Search for the cell housing the specified text and yield its [x, y] center coordinate. 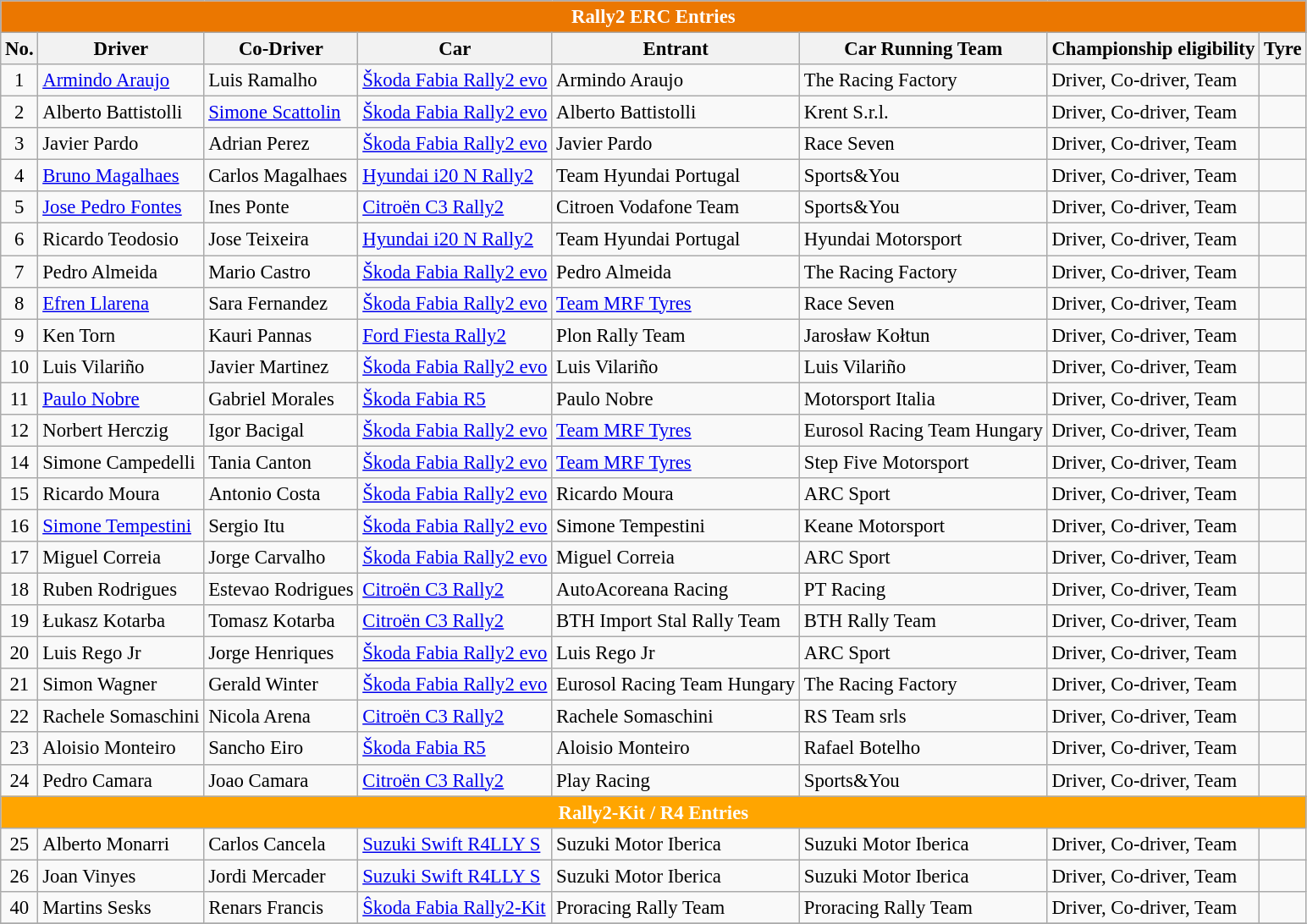
Car [455, 49]
Sancho Eiro [281, 749]
6 [19, 239]
BTH Import Stal Rally Team [676, 621]
Łukasz Kotarba [121, 621]
8 [19, 303]
Citroen Vodafone Team [676, 207]
Ricardo Teodosio [121, 239]
Co-Driver [281, 49]
4 [19, 176]
Simon Wagner [121, 685]
Luis Ramalho [281, 80]
17 [19, 558]
Motorsport Italia [923, 399]
Tomasz Kotarba [281, 621]
Nicola Arena [281, 717]
Ines Ponte [281, 207]
Gerald Winter [281, 685]
Bruno Magalhaes [121, 176]
PT Racing [923, 590]
Alberto Monarri [121, 844]
Adrian Perez [281, 144]
16 [19, 525]
Joao Camara [281, 780]
No. [19, 49]
Jose Teixeira [281, 239]
Renars Francis [281, 908]
2 [19, 113]
Rafael Botelho [923, 749]
3 [19, 144]
Jordi Mercader [281, 876]
Antonio Costa [281, 494]
23 [19, 749]
12 [19, 431]
Norbert Herczig [121, 431]
Krent S.r.l. [923, 113]
20 [19, 653]
Rally2 ERC Entries [653, 17]
Tania Canton [281, 462]
10 [19, 366]
Igor Bacigal [281, 431]
Kauri Pannas [281, 335]
Step Five Motorsport [923, 462]
BTH Rally Team [923, 621]
Hyundai Motorsport [923, 239]
Jose Pedro Fontes [121, 207]
Car Running Team [923, 49]
Efren Llarena [121, 303]
14 [19, 462]
25 [19, 844]
19 [19, 621]
Jarosław Kołtun [923, 335]
40 [19, 908]
Carlos Magalhaes [281, 176]
Play Racing [676, 780]
26 [19, 876]
5 [19, 207]
Keane Motorsport [923, 525]
9 [19, 335]
22 [19, 717]
Ruben Rodrigues [121, 590]
Tyre [1283, 49]
Jorge Henriques [281, 653]
AutoAcoreana Racing [676, 590]
Jorge Carvalho [281, 558]
Simone Campedelli [121, 462]
Sara Fernandez [281, 303]
Carlos Cancela [281, 844]
Javier Martinez [281, 366]
15 [19, 494]
Ŝkoda Fabia Rally2-Kit [455, 908]
Rally2-Kit / R4 Entries [653, 812]
7 [19, 272]
Gabriel Morales [281, 399]
Ford Fiesta Rally2 [455, 335]
Plon Rally Team [676, 335]
18 [19, 590]
Ken Torn [121, 335]
Driver [121, 49]
Mario Castro [281, 272]
Joan Vinyes [121, 876]
Martins Sesks [121, 908]
Sergio Itu [281, 525]
Championship eligibility [1153, 49]
Pedro Camara [121, 780]
24 [19, 780]
Estevao Rodrigues [281, 590]
21 [19, 685]
Entrant [676, 49]
RS Team srls [923, 717]
Simone Scattolin [281, 113]
1 [19, 80]
11 [19, 399]
